Locate the cell with the specified text and output its (x, y) center coordinate. 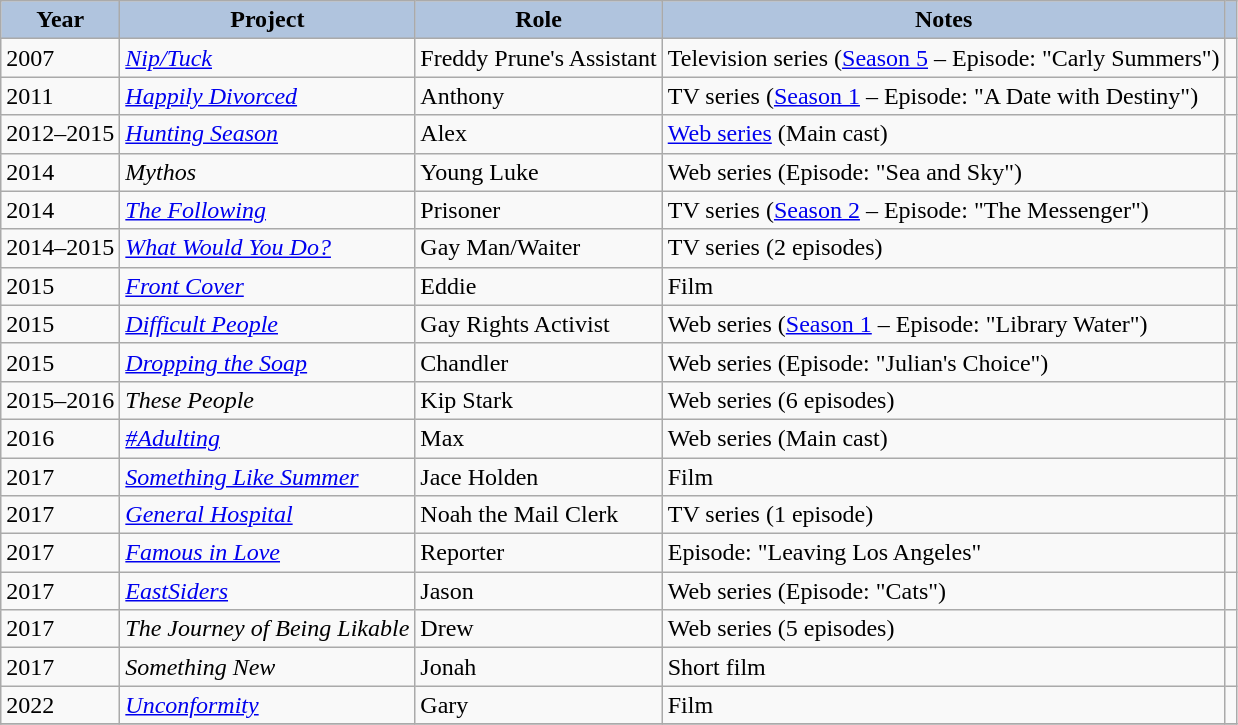
TV series (1 episode) (944, 515)
Web series (Episode: "Julian's Choice") (944, 362)
Notes (944, 20)
Something Like Summer (268, 477)
The Following (268, 210)
Jonah (538, 667)
These People (268, 400)
Unconformity (268, 705)
The Journey of Being Likable (268, 629)
General Hospital (268, 515)
EastSiders (268, 591)
Episode: "Leaving Los Angeles" (944, 553)
Noah the Mail Clerk (538, 515)
Web series (6 episodes) (944, 400)
2022 (60, 705)
Dropping the Soap (268, 362)
2015–2016 (60, 400)
Freddy Prune's Assistant (538, 58)
Famous in Love (268, 553)
Jason (538, 591)
2011 (60, 96)
Mythos (268, 172)
Drew (538, 629)
Happily Divorced (268, 96)
Hunting Season (268, 134)
TV series (Season 1 – Episode: "A Date with Destiny") (944, 96)
2014–2015 (60, 248)
Web series (Episode: "Cats") (944, 591)
Web series (Episode: "Sea and Sky") (944, 172)
Gay Man/Waiter (538, 248)
Jace Holden (538, 477)
Something New (268, 667)
2016 (60, 438)
#Adulting (268, 438)
Gary (538, 705)
Max (538, 438)
Project (268, 20)
Reporter (538, 553)
Eddie (538, 286)
Chandler (538, 362)
Kip Stark (538, 400)
TV series (Season 2 – Episode: "The Messenger") (944, 210)
Difficult People (268, 324)
Television series (Season 5 – Episode: "Carly Summers") (944, 58)
2012–2015 (60, 134)
Anthony (538, 96)
Alex (538, 134)
Web series (Season 1 – Episode: "Library Water") (944, 324)
Role (538, 20)
What Would You Do? (268, 248)
Nip/Tuck (268, 58)
Year (60, 20)
Gay Rights Activist (538, 324)
Web series (5 episodes) (944, 629)
TV series (2 episodes) (944, 248)
Short film (944, 667)
Young Luke (538, 172)
Prisoner (538, 210)
Front Cover (268, 286)
2007 (60, 58)
